Search for the cell housing the specified text and yield its [x, y] center coordinate. 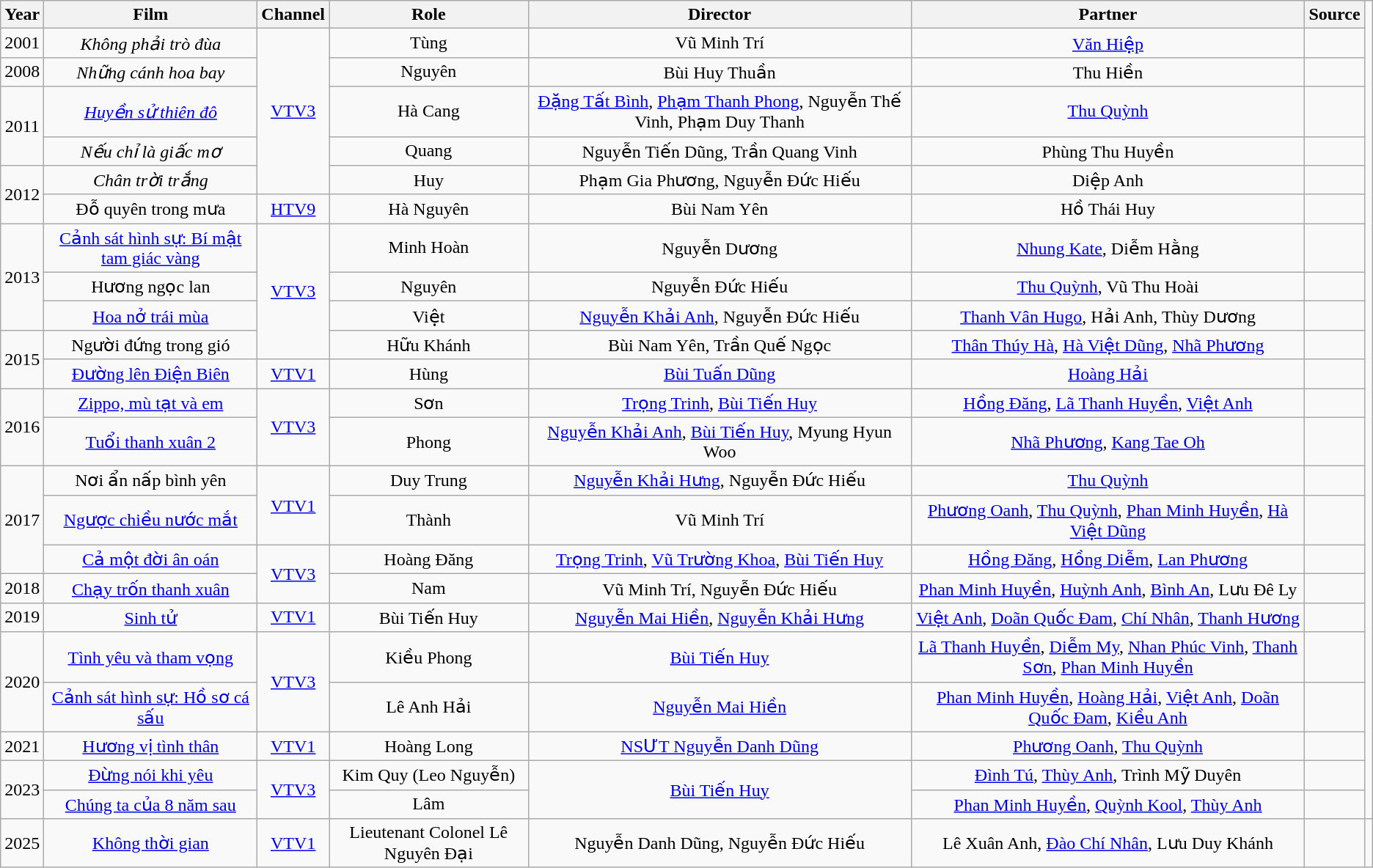
Văn Hiệp [1107, 43]
Không thời gian [151, 843]
Sinh tử [151, 617]
Source [1335, 15]
2020 [22, 682]
Nhã Phương, Kang Tae Oh [1107, 441]
Lã Thanh Huyền, Diễm My, Nhan Phúc Vinh, Thanh Sơn, Phan Minh Huyền [1107, 657]
Trọng Trinh, Vũ Trường Khoa, Bùi Tiến Huy [720, 559]
Year [22, 15]
Thành [429, 520]
2017 [22, 521]
Phan Minh Huyền, Huỳnh Anh, Bình An, Lưu Đê Ly [1107, 589]
Nếu chỉ là giấc mơ [151, 151]
Những cánh hoa bay [151, 72]
2025 [22, 843]
Cảnh sát hình sự: Bí mật tam giác vàng [151, 248]
Diệp Anh [1107, 180]
2011 [22, 126]
Quang [429, 151]
Hồng Đăng, Hồng Diễm, Lan Phương [1107, 559]
2008 [22, 72]
Huy [429, 180]
Nguyễn Khải Hưng, Nguyễn Đức Hiếu [720, 481]
Nhung Kate, Diễm Hằng [1107, 248]
Nguyễn Đức Hiếu [720, 287]
Phương Oanh, Thu Quỳnh, Phan Minh Huyền, Hà Việt Dũng [1107, 520]
Phan Minh Huyền, Hoàng Hải, Việt Anh, Doãn Quốc Đam, Kiều Anh [1107, 707]
Chúng ta của 8 năm sau [151, 804]
Hoa nở trái mùa [151, 316]
Lê Anh Hải [429, 707]
2021 [22, 746]
Chạy trốn thanh xuân [151, 589]
Đình Tú, Thùy Anh, Trình Mỹ Duyên [1107, 776]
Đặng Tất Bình, Phạm Thanh Phong, Nguyễn Thế Vinh, Phạm Duy Thanh [720, 111]
Partner [1107, 15]
Nguyễn Khải Anh, Nguyễn Đức Hiếu [720, 316]
Channel [293, 15]
Trọng Trinh, Bùi Tiến Huy [720, 403]
Thu Quỳnh, Vũ Thu Hoài [1107, 287]
Nguyễn Danh Dũng, Nguyễn Đức Hiếu [720, 843]
Chân trời trắng [151, 180]
Nguyễn Mai Hiền, Nguyễn Khải Hưng [720, 617]
Tình yêu và tham vọng [151, 657]
Tùng [429, 43]
Hương vị tình thân [151, 746]
Nơi ẩn nấp bình yên [151, 481]
Hương ngọc lan [151, 287]
Hồ Thái Huy [1107, 209]
Huyền sử thiên đô [151, 111]
Nguyễn Khải Anh, Bùi Tiến Huy, Myung Hyun Woo [720, 441]
Hữu Khánh [429, 345]
Sơn [429, 403]
Vũ Minh Trí, Nguyễn Đức Hiếu [720, 589]
Đường lên Điện Biên [151, 374]
Hoàng Đăng [429, 559]
Thanh Vân Hugo, Hải Anh, Thùy Dương [1107, 316]
Hà Cang [429, 111]
Kim Quy (Leo Nguyễn) [429, 776]
Duy Trung [429, 481]
2013 [22, 277]
Bùi Nam Yên, Trần Quế Ngọc [720, 345]
Lê Xuân Anh, Đào Chí Nhân, Lưu Duy Khánh [1107, 843]
Lâm [429, 804]
Phong [429, 441]
Hoàng Hải [1107, 374]
Hồng Đăng, Lã Thanh Huyền, Việt Anh [1107, 403]
Film [151, 15]
Phan Minh Huyền, Quỳnh Kool, Thùy Anh [1107, 804]
Việt Anh, Doãn Quốc Đam, Chí Nhân, Thanh Hương [1107, 617]
Hà Nguyên [429, 209]
Role [429, 15]
Tuổi thanh xuân 2 [151, 441]
2016 [22, 427]
Việt [429, 316]
Cả một đời ân oán [151, 559]
2012 [22, 195]
Director [720, 15]
Phương Oanh, Thu Quỳnh [1107, 746]
Thân Thúy Hà, Hà Việt Dũng, Nhã Phương [1107, 345]
Nguyễn Tiến Dũng, Trần Quang Vinh [720, 151]
Ngược chiều nước mắt [151, 520]
2018 [22, 589]
Zippo, mù tạt và em [151, 403]
Đừng nói khi yêu [151, 776]
Bùi Huy Thuần [720, 72]
Bùi Tuấn Dũng [720, 374]
Minh Hoàn [429, 248]
Nguyễn Dương [720, 248]
HTV9 [293, 209]
Cảnh sát hình sự: Hồ sơ cá sấu [151, 707]
Kiều Phong [429, 657]
2001 [22, 43]
Bùi Nam Yên [720, 209]
2015 [22, 359]
2019 [22, 617]
Phùng Thu Huyền [1107, 151]
Nam [429, 589]
Lieutenant Colonel Lê Nguyên Đại [429, 843]
Đỗ quyên trong mưa [151, 209]
2023 [22, 790]
Nguyễn Mai Hiền [720, 707]
NSƯT Nguyễn Danh Dũng [720, 746]
Không phải trò đùa [151, 43]
Hoàng Long [429, 746]
Người đứng trong gió [151, 345]
Hùng [429, 374]
Phạm Gia Phương, Nguyễn Đức Hiếu [720, 180]
Thu Hiền [1107, 72]
